Identify which cell holds the provided text, then report its (x, y) central coordinate. 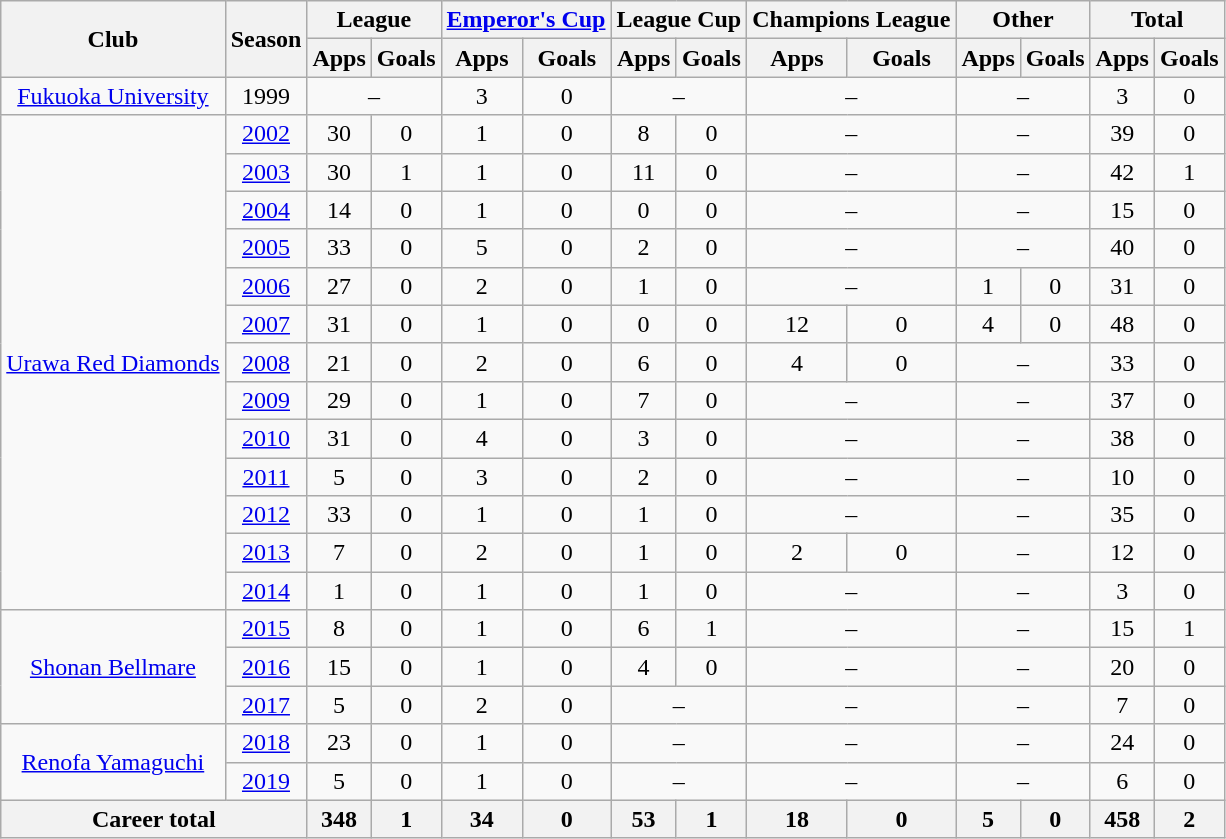
2016 (266, 667)
2009 (266, 400)
24 (1122, 743)
40 (1122, 248)
2019 (266, 781)
Career total (154, 819)
2007 (266, 324)
Emperor's Cup (526, 20)
2011 (266, 477)
Urawa Red Diamonds (113, 362)
42 (1122, 172)
League Cup (679, 20)
2015 (266, 629)
Season (266, 39)
14 (339, 210)
53 (644, 819)
2006 (266, 286)
18 (797, 819)
Fukuoka University (113, 96)
27 (339, 286)
2008 (266, 362)
11 (644, 172)
21 (339, 362)
34 (482, 819)
2005 (266, 248)
2017 (266, 705)
Total (1157, 20)
League (374, 20)
2013 (266, 553)
2010 (266, 438)
2003 (266, 172)
39 (1122, 134)
29 (339, 400)
458 (1122, 819)
Other (1023, 20)
Champions League (852, 20)
2018 (266, 743)
23 (339, 743)
Club (113, 39)
35 (1122, 515)
Shonan Bellmare (113, 667)
48 (1122, 324)
38 (1122, 438)
2012 (266, 515)
2002 (266, 134)
1999 (266, 96)
37 (1122, 400)
2014 (266, 591)
20 (1122, 667)
10 (1122, 477)
348 (339, 819)
2004 (266, 210)
Renofa Yamaguchi (113, 762)
